Capture the cell that displays the provided text and extract its [X, Y] central coordinate. 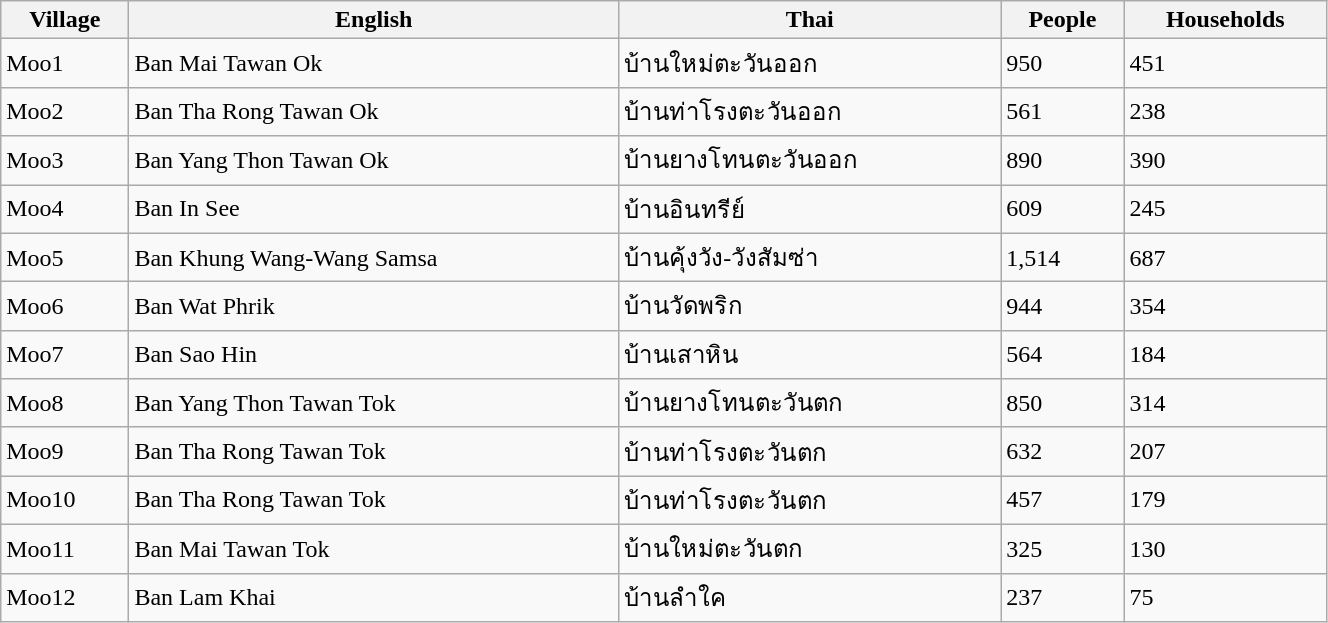
Ban Lam Khai [374, 598]
950 [1062, 64]
632 [1062, 452]
บ้านยางโทนตะวันตก [810, 404]
245 [1225, 208]
687 [1225, 258]
บ้านใหม่ตะวันตก [810, 548]
Moo10 [65, 500]
Ban Yang Thon Tawan Tok [374, 404]
บ้านเสาหิน [810, 354]
Ban Yang Thon Tawan Ok [374, 160]
Moo12 [65, 598]
Village [65, 20]
609 [1062, 208]
850 [1062, 404]
People [1062, 20]
Ban Tha Rong Tawan Ok [374, 112]
451 [1225, 64]
Moo2 [65, 112]
บ้านอินทรีย์ [810, 208]
Moo9 [65, 452]
บ้านยางโทนตะวันออก [810, 160]
325 [1062, 548]
237 [1062, 598]
314 [1225, 404]
890 [1062, 160]
130 [1225, 548]
Moo5 [65, 258]
Ban Mai Tawan Ok [374, 64]
944 [1062, 306]
457 [1062, 500]
Moo3 [65, 160]
354 [1225, 306]
390 [1225, 160]
238 [1225, 112]
Households [1225, 20]
Moo4 [65, 208]
English [374, 20]
Ban Khung Wang-Wang Samsa [374, 258]
Moo6 [65, 306]
184 [1225, 354]
Ban Wat Phrik [374, 306]
Ban Sao Hin [374, 354]
บ้านคุ้งวัง-วังสัมซ่า [810, 258]
Moo11 [65, 548]
Thai [810, 20]
Moo8 [65, 404]
564 [1062, 354]
บ้านใหม่ตะวันออก [810, 64]
1,514 [1062, 258]
561 [1062, 112]
บ้านวัดพริก [810, 306]
บ้านลำใค [810, 598]
75 [1225, 598]
179 [1225, 500]
Ban Mai Tawan Tok [374, 548]
Moo1 [65, 64]
Moo7 [65, 354]
Ban In See [374, 208]
บ้านท่าโรงตะวันออก [810, 112]
207 [1225, 452]
